Search for the cell housing the specified text and yield its [x, y] center coordinate. 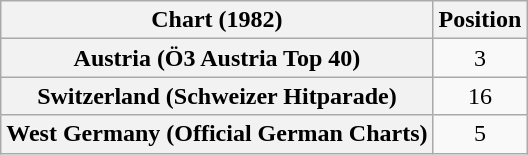
5 [480, 134]
Switzerland (Schweizer Hitparade) [217, 96]
3 [480, 58]
Position [480, 20]
West Germany (Official German Charts) [217, 134]
16 [480, 96]
Chart (1982) [217, 20]
Austria (Ö3 Austria Top 40) [217, 58]
